Determine the [X, Y] coordinate at the center of the cell enclosing the given text.  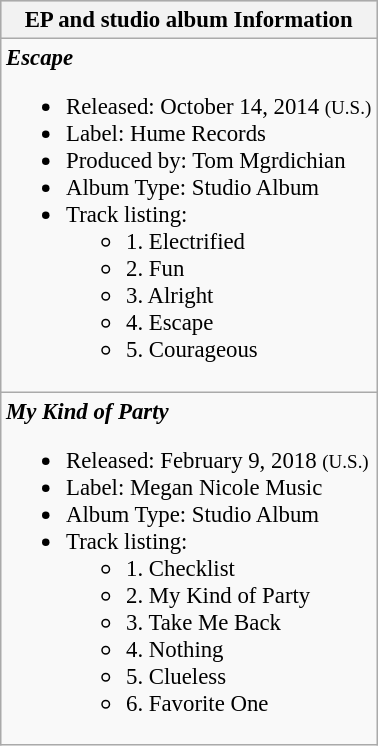
EP and studio album Information [189, 20]
